Capture the cell that displays the provided text and extract its [X, Y] central coordinate. 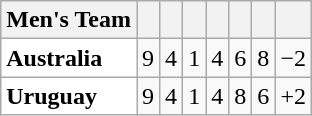
−2 [294, 58]
Australia [69, 58]
+2 [294, 96]
Uruguay [69, 96]
Men's Team [69, 20]
